Scan for the cell matching the given text and deliver its (x, y) coordinate at center. 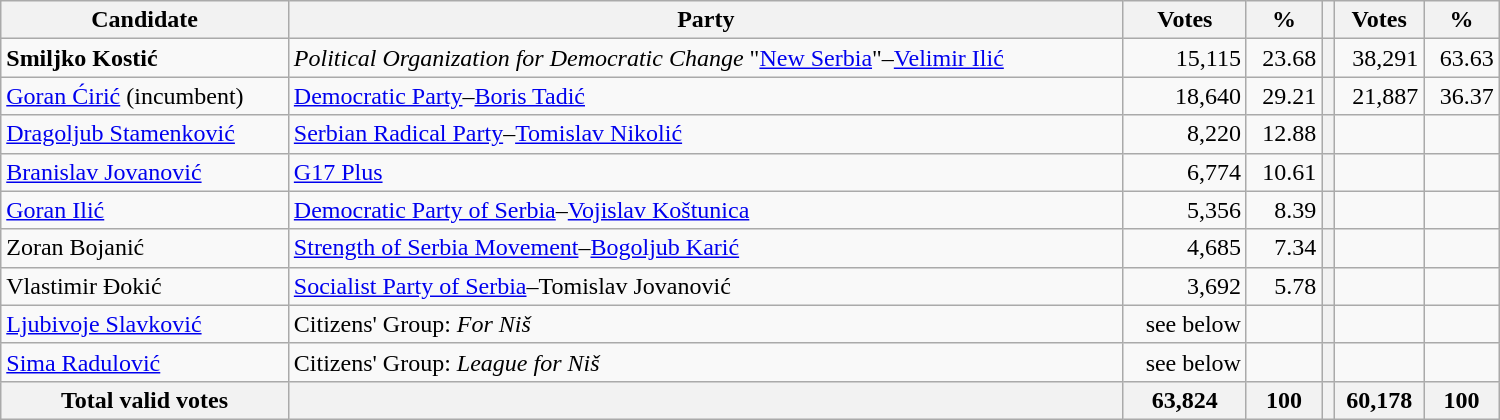
38,291 (1380, 58)
Party (706, 20)
29.21 (1284, 96)
Candidate (145, 20)
Dragoljub Stamenković (145, 134)
8.39 (1284, 210)
Citizens' Group: League for Niš (706, 362)
63,824 (1184, 400)
21,887 (1380, 96)
23.68 (1284, 58)
15,115 (1184, 58)
Ljubivoje Slavković (145, 324)
63.63 (1462, 58)
Democratic Party of Serbia–Vojislav Koštunica (706, 210)
G17 Plus (706, 172)
Vlastimir Đokić (145, 286)
36.37 (1462, 96)
Serbian Radical Party–Tomislav Nikolić (706, 134)
6,774 (1184, 172)
4,685 (1184, 248)
Goran Ćirić (incumbent) (145, 96)
Branislav Jovanović (145, 172)
10.61 (1284, 172)
12.88 (1284, 134)
8,220 (1184, 134)
Socialist Party of Serbia–Tomislav Jovanović (706, 286)
3,692 (1184, 286)
Sima Radulović (145, 362)
Democratic Party–Boris Tadić (706, 96)
Goran Ilić (145, 210)
Strength of Serbia Movement–Bogoljub Karić (706, 248)
18,640 (1184, 96)
5.78 (1284, 286)
Citizens' Group: For Niš (706, 324)
60,178 (1380, 400)
5,356 (1184, 210)
Political Organization for Democratic Change "New Serbia"–Velimir Ilić (706, 58)
7.34 (1284, 248)
Smiljko Kostić (145, 58)
Zoran Bojanić (145, 248)
Total valid votes (145, 400)
